Pinpoint the cell where the given text exists, returning its [X, Y] midpoint coordinate. 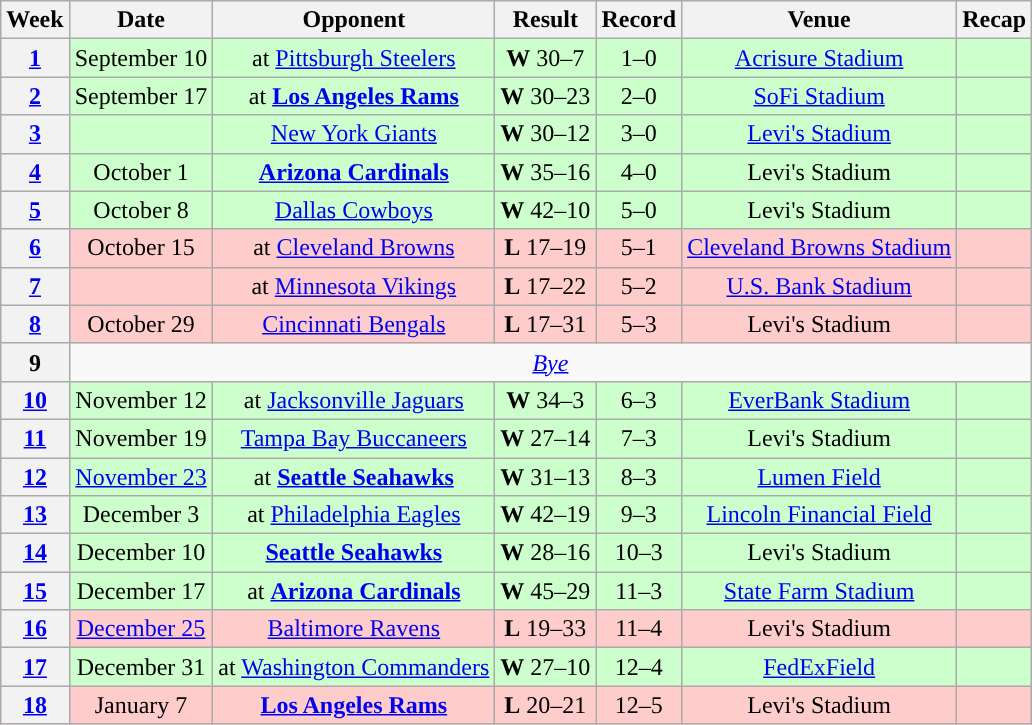
at Jacksonville Jaguars [354, 400]
Arizona Cardinals [354, 172]
1 [35, 58]
Tampa Bay Buccaneers [354, 438]
FedExField [820, 667]
November 12 [141, 400]
9–3 [639, 515]
5–1 [639, 248]
11–4 [639, 629]
1–0 [639, 58]
September 17 [141, 96]
October 8 [141, 210]
October 15 [141, 248]
11–3 [639, 591]
8 [35, 324]
Venue [820, 20]
3 [35, 134]
Cincinnati Bengals [354, 324]
Opponent [354, 20]
L 19–33 [546, 629]
December 31 [141, 667]
W 35–16 [546, 172]
Record [639, 20]
W 30–7 [546, 58]
L 20–21 [546, 705]
4 [35, 172]
16 [35, 629]
12 [35, 477]
Cleveland Browns Stadium [820, 248]
December 17 [141, 591]
September 10 [141, 58]
October 29 [141, 324]
Result [546, 20]
12–4 [639, 667]
5 [35, 210]
at Washington Commanders [354, 667]
14 [35, 553]
7–3 [639, 438]
W 28–16 [546, 553]
7 [35, 286]
W 34–3 [546, 400]
W 42–19 [546, 515]
18 [35, 705]
October 1 [141, 172]
13 [35, 515]
New York Giants [354, 134]
5–0 [639, 210]
U.S. Bank Stadium [820, 286]
at Minnesota Vikings [354, 286]
Acrisure Stadium [820, 58]
8–3 [639, 477]
9 [35, 362]
2 [35, 96]
December 3 [141, 515]
12–5 [639, 705]
W 42–10 [546, 210]
December 25 [141, 629]
W 45–29 [546, 591]
W 30–12 [546, 134]
6 [35, 248]
Week [35, 20]
at Seattle Seahawks [354, 477]
Los Angeles Rams [354, 705]
L 17–19 [546, 248]
6–3 [639, 400]
at Cleveland Browns [354, 248]
at Philadelphia Eagles [354, 515]
Lincoln Financial Field [820, 515]
10–3 [639, 553]
15 [35, 591]
4–0 [639, 172]
17 [35, 667]
L 17–22 [546, 286]
Date [141, 20]
5–2 [639, 286]
November 19 [141, 438]
10 [35, 400]
EverBank Stadium [820, 400]
at Pittsburgh Steelers [354, 58]
W 31–13 [546, 477]
at Arizona Cardinals [354, 591]
W 27–10 [546, 667]
11 [35, 438]
2–0 [639, 96]
W 30–23 [546, 96]
January 7 [141, 705]
Dallas Cowboys [354, 210]
Baltimore Ravens [354, 629]
Lumen Field [820, 477]
at Los Angeles Rams [354, 96]
Seattle Seahawks [354, 553]
State Farm Stadium [820, 591]
December 10 [141, 553]
W 27–14 [546, 438]
3–0 [639, 134]
Recap [994, 20]
L 17–31 [546, 324]
SoFi Stadium [820, 96]
5–3 [639, 324]
Bye [550, 362]
November 23 [141, 477]
